Determine the [X, Y] coordinate at the center of the cell enclosing the given text.  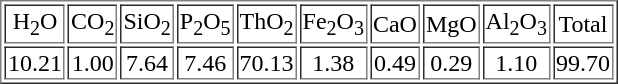
CO2 [92, 24]
SiO2 [146, 24]
1.10 [516, 64]
1.00 [92, 64]
CaO [395, 24]
ThO2 [267, 24]
MgO [452, 24]
1.38 [334, 64]
7.64 [146, 64]
H2O [35, 24]
99.70 [583, 64]
0.29 [452, 64]
0.49 [395, 64]
Total [583, 24]
P2O5 [206, 24]
10.21 [35, 64]
Al2O3 [516, 24]
70.13 [267, 64]
7.46 [206, 64]
Fe2O3 [334, 24]
